For the text-containing cell, return its midpoint in [X, Y] coordinate format. 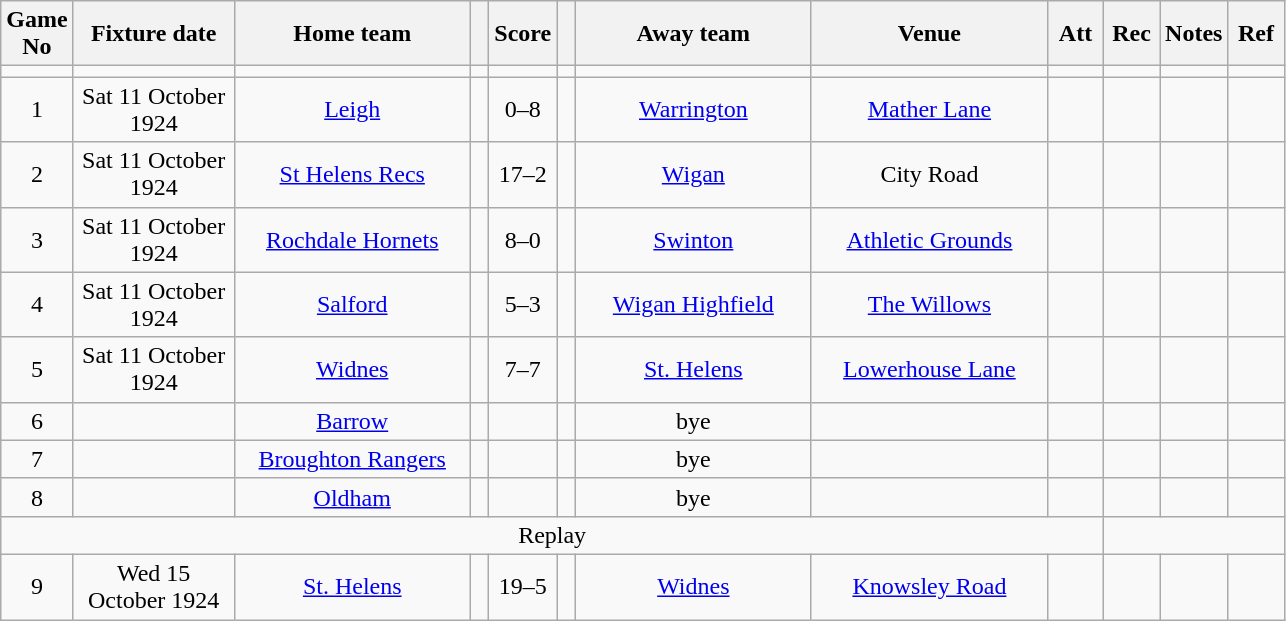
5–3 [523, 304]
Wigan [693, 174]
Att [1075, 34]
6 [37, 421]
Game No [37, 34]
Athletic Grounds [929, 240]
Wigan Highfield [693, 304]
Leigh [352, 110]
Barrow [352, 421]
7–7 [523, 370]
The Willows [929, 304]
Rec [1132, 34]
4 [37, 304]
2 [37, 174]
9 [37, 586]
0–8 [523, 110]
3 [37, 240]
Oldham [352, 497]
Knowsley Road [929, 586]
19–5 [523, 586]
Lowerhouse Lane [929, 370]
Notes [1194, 34]
St Helens Recs [352, 174]
Rochdale Hornets [352, 240]
Swinton [693, 240]
City Road [929, 174]
7 [37, 459]
Warrington [693, 110]
5 [37, 370]
Score [523, 34]
Replay [552, 535]
17–2 [523, 174]
Fixture date [154, 34]
Ref [1256, 34]
Away team [693, 34]
Wed 15 October 1924 [154, 586]
Broughton Rangers [352, 459]
Venue [929, 34]
8 [37, 497]
Salford [352, 304]
1 [37, 110]
Home team [352, 34]
Mather Lane [929, 110]
8–0 [523, 240]
